Return the (X, Y) coordinate for the center point of the cell that contains the specified text.  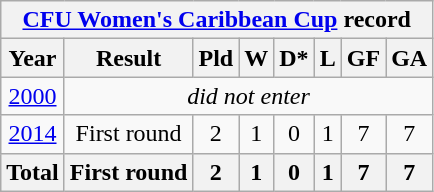
W (256, 58)
Year (33, 58)
Total (33, 172)
CFU Women's Caribbean Cup record (217, 20)
GF (363, 58)
D* (294, 58)
2000 (33, 96)
L (328, 58)
Pld (216, 58)
Result (128, 58)
GA (410, 58)
did not enter (248, 96)
2014 (33, 134)
